Search for the cell housing the specified text and yield its [x, y] center coordinate. 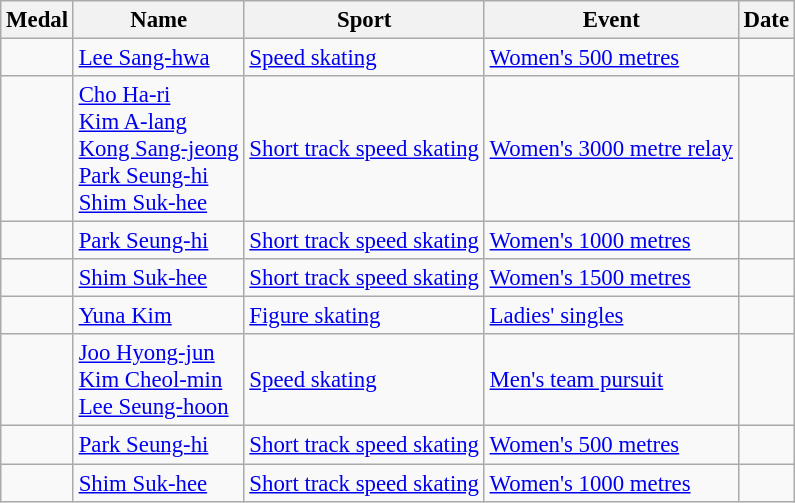
Ladies' singles [611, 316]
Name [158, 20]
Event [611, 20]
Women's 1500 metres [611, 278]
Date [766, 20]
Yuna Kim [158, 316]
Women's 3000 metre relay [611, 149]
Joo Hyong-junKim Cheol-minLee Seung-hoon [158, 380]
Men's team pursuit [611, 380]
Sport [364, 20]
Medal [38, 20]
Cho Ha-ri Kim A-lang Kong Sang-jeong Park Seung-hi Shim Suk-hee [158, 149]
Figure skating [364, 316]
Lee Sang-hwa [158, 58]
